Search for the cell housing the specified text and yield its (X, Y) center coordinate. 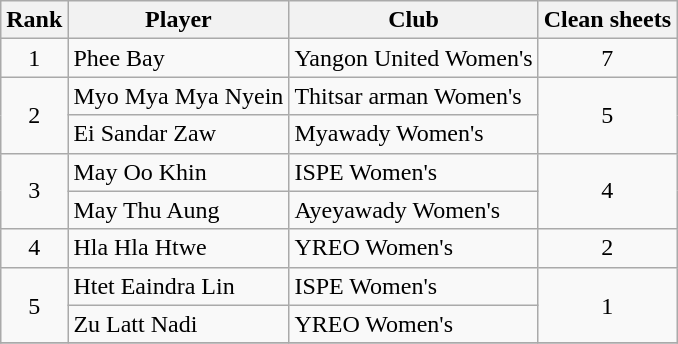
7 (607, 58)
Myawady Women's (414, 134)
Zu Latt Nadi (178, 324)
3 (34, 191)
Ayeyawady Women's (414, 210)
May Thu Aung (178, 210)
Player (178, 20)
Myo Mya Mya Nyein (178, 96)
Ei Sandar Zaw (178, 134)
Clean sheets (607, 20)
Club (414, 20)
Phee Bay (178, 58)
May Oo Khin (178, 172)
Yangon United Women's (414, 58)
Thitsar arman Women's (414, 96)
Htet Eaindra Lin (178, 286)
Rank (34, 20)
Hla Hla Htwe (178, 248)
